Search for the cell housing the specified text and yield its [X, Y] center coordinate. 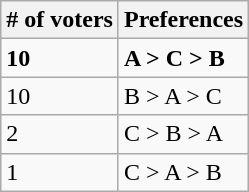
C > B > A [183, 134]
A > C > B [183, 58]
2 [60, 134]
# of voters [60, 20]
1 [60, 172]
Preferences [183, 20]
B > A > C [183, 96]
C > A > B [183, 172]
